For the text-containing cell, return its midpoint in [X, Y] coordinate format. 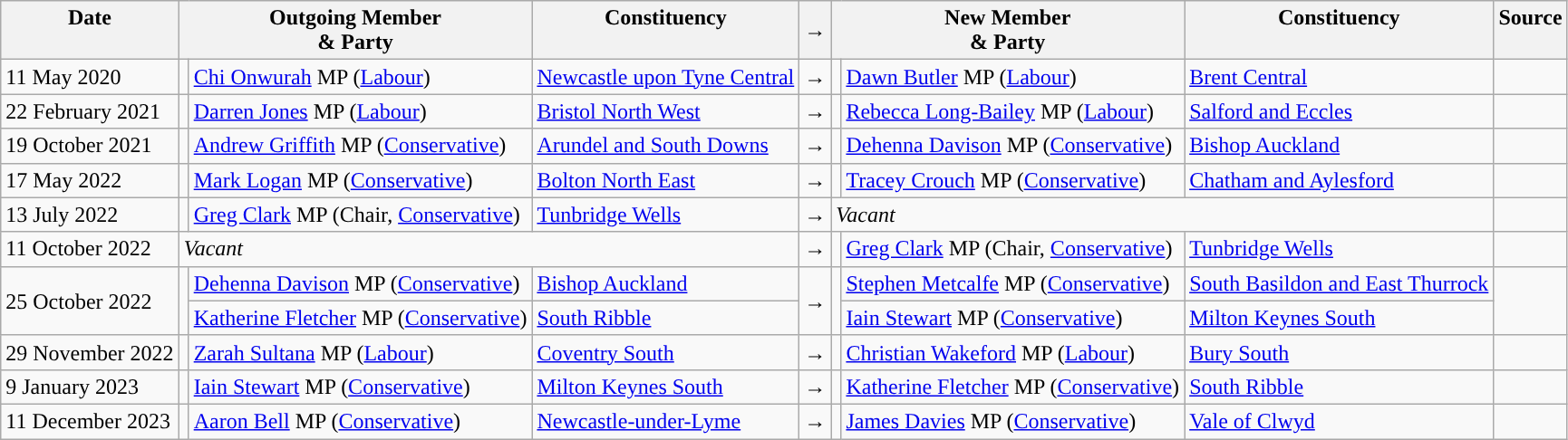
29 November 2022 [90, 352]
Newcastle-under-Lyme [665, 421]
11 December 2023 [90, 421]
11 October 2022 [90, 249]
11 May 2020 [90, 77]
Salford and Eccles [1340, 111]
Chatham and Aylesford [1340, 180]
9 January 2023 [90, 387]
Chi Onwurah MP (Labour) [361, 77]
Vale of Clwyd [1340, 421]
Bolton North East [665, 180]
Arundel and South Downs [665, 146]
25 October 2022 [90, 301]
Andrew Griffith MP (Conservative) [361, 146]
Aaron Bell MP (Conservative) [361, 421]
19 October 2021 [90, 146]
Coventry South [665, 352]
Dawn Butler MP (Labour) [1013, 77]
Outgoing Member& Party [355, 31]
Date [90, 31]
Brent Central [1340, 77]
Bristol North West [665, 111]
Christian Wakeford MP (Labour) [1013, 352]
James Davies MP (Conservative) [1013, 421]
17 May 2022 [90, 180]
Darren Jones MP (Labour) [361, 111]
Tracey Crouch MP (Conservative) [1013, 180]
Newcastle upon Tyne Central [665, 77]
Mark Logan MP (Conservative) [361, 180]
Source [1530, 31]
New Member& Party [1008, 31]
Rebecca Long-Bailey MP (Labour) [1013, 111]
Stephen Metcalfe MP (Conservative) [1013, 283]
Zarah Sultana MP (Labour) [361, 352]
13 July 2022 [90, 215]
22 February 2021 [90, 111]
Bury South [1340, 352]
South Basildon and East Thurrock [1340, 283]
